From the cell containing the given text, extract its center point as (x, y) coordinate. 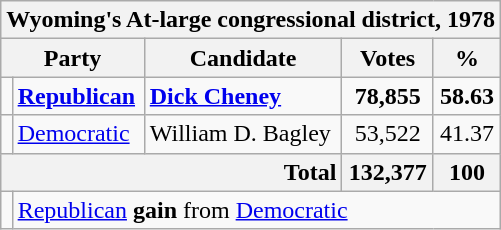
Republican (78, 96)
Total (172, 172)
41.37 (466, 134)
William D. Bagley (243, 134)
Dick Cheney (243, 96)
Votes (388, 58)
58.63 (466, 96)
Republican gain from Democratic (256, 210)
Party (73, 58)
53,522 (388, 134)
Democratic (78, 134)
100 (466, 172)
78,855 (388, 96)
Candidate (243, 58)
Wyoming's At-large congressional district, 1978 (251, 20)
132,377 (388, 172)
% (466, 58)
